Search for the cell housing the specified text and yield its [X, Y] center coordinate. 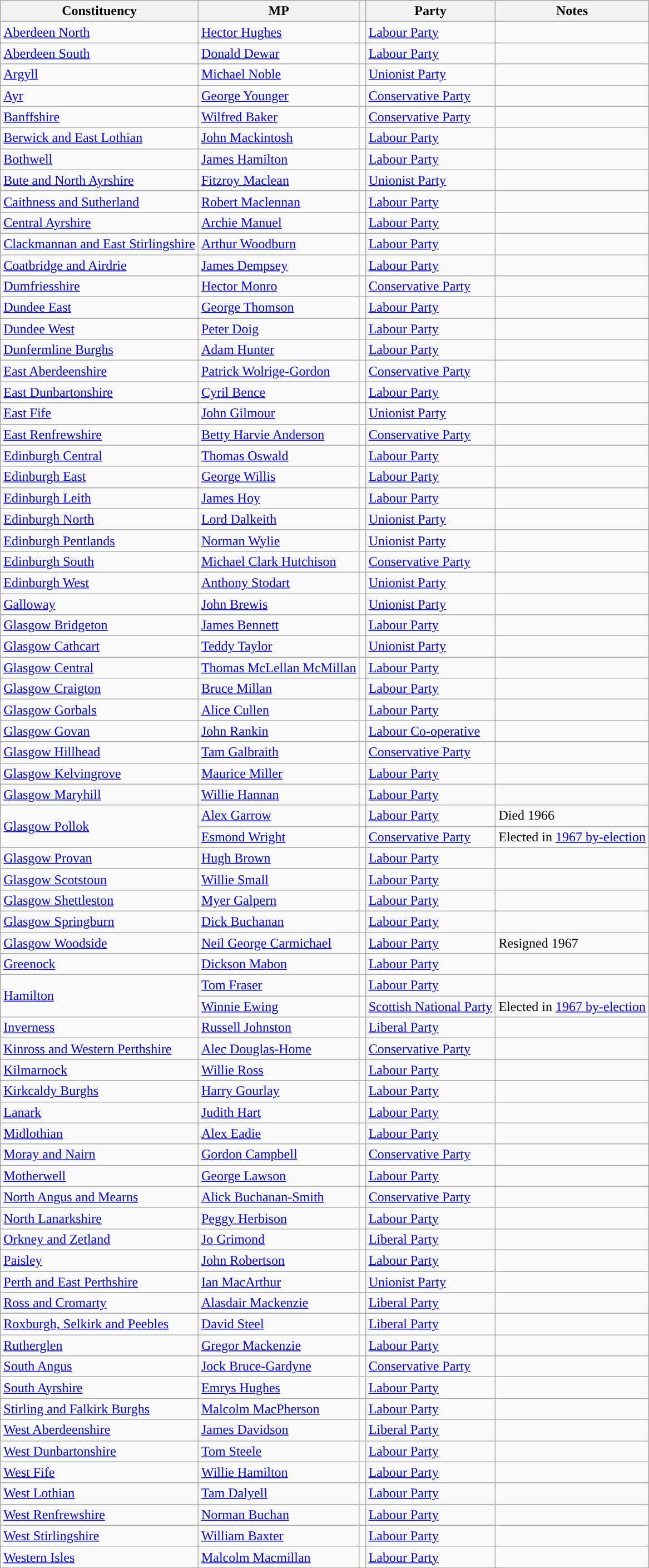
Galloway [100, 604]
East Renfrewshire [100, 435]
Willie Hamilton [279, 1472]
Gordon Campbell [279, 1155]
Greenock [100, 964]
Glasgow Pollok [100, 826]
West Fife [100, 1472]
Robert Maclennan [279, 201]
Willie Ross [279, 1070]
Dundee West [100, 329]
Hugh Brown [279, 858]
Dundee East [100, 308]
Argyll [100, 75]
William Baxter [279, 1536]
Patrick Wolrige-Gordon [279, 371]
Fitzroy Maclean [279, 180]
Peter Doig [279, 329]
Edinburgh North [100, 519]
Alasdair Mackenzie [279, 1303]
Glasgow Govan [100, 731]
Donald Dewar [279, 53]
Ross and Cromarty [100, 1303]
James Davidson [279, 1430]
Central Ayrshire [100, 223]
Constituency [100, 11]
George Willis [279, 477]
Hector Monro [279, 287]
Glasgow Gorbals [100, 710]
Anthony Stodart [279, 583]
Glasgow Springburn [100, 921]
Michael Clark Hutchison [279, 561]
Ian MacArthur [279, 1281]
Scottish National Party [430, 1007]
David Steel [279, 1324]
John Mackintosh [279, 138]
West Dunbartonshire [100, 1451]
Bruce Millan [279, 689]
Neil George Carmichael [279, 943]
Inverness [100, 1028]
Jock Bruce-Gardyne [279, 1367]
Labour Co-operative [430, 731]
Dumfriesshire [100, 287]
Lanark [100, 1112]
John Rankin [279, 731]
Maurice Miller [279, 773]
Kilmarnock [100, 1070]
James Hoy [279, 498]
Tam Galbraith [279, 752]
Clackmannan and East Stirlingshire [100, 244]
Esmond Wright [279, 837]
Alex Garrow [279, 816]
Dickson Mabon [279, 964]
Jo Grimond [279, 1239]
George Younger [279, 96]
Midlothian [100, 1133]
Thomas Oswald [279, 456]
Arthur Woodburn [279, 244]
West Aberdeenshire [100, 1430]
Dick Buchanan [279, 921]
Caithness and Sutherland [100, 201]
Bute and North Ayrshire [100, 180]
Edinburgh Pentlands [100, 540]
Glasgow Provan [100, 858]
Thomas McLellan McMillan [279, 668]
Resigned 1967 [572, 943]
Gregor Mackenzie [279, 1345]
East Fife [100, 413]
Myer Galpern [279, 900]
Banffshire [100, 117]
Glasgow Cathcart [100, 647]
Bothwell [100, 159]
Russell Johnston [279, 1028]
Stirling and Falkirk Burghs [100, 1409]
James Hamilton [279, 159]
Wilfred Baker [279, 117]
James Bennett [279, 625]
Western Isles [100, 1557]
Berwick and East Lothian [100, 138]
Moray and Nairn [100, 1155]
Died 1966 [572, 816]
Tam Dalyell [279, 1493]
Willie Small [279, 879]
Coatbridge and Airdrie [100, 265]
East Aberdeenshire [100, 371]
Motherwell [100, 1176]
Cyril Bence [279, 392]
Glasgow Craigton [100, 689]
Alex Eadie [279, 1133]
Adam Hunter [279, 350]
South Ayrshire [100, 1388]
Lord Dalkeith [279, 519]
Notes [572, 11]
Glasgow Kelvingrove [100, 773]
Michael Noble [279, 75]
Roxburgh, Selkirk and Peebles [100, 1324]
Alec Douglas-Home [279, 1049]
North Angus and Mearns [100, 1197]
East Dunbartonshire [100, 392]
Glasgow Maryhill [100, 795]
John Brewis [279, 604]
Glasgow Central [100, 668]
Edinburgh West [100, 583]
Malcolm MacPherson [279, 1409]
George Lawson [279, 1176]
Edinburgh Central [100, 456]
MP [279, 11]
Alick Buchanan-Smith [279, 1197]
West Renfrewshire [100, 1515]
Orkney and Zetland [100, 1239]
James Dempsey [279, 265]
Edinburgh South [100, 561]
Tom Steele [279, 1451]
Tom Fraser [279, 985]
West Lothian [100, 1493]
Glasgow Shettleston [100, 900]
Aberdeen North [100, 32]
Glasgow Scotstoun [100, 879]
John Gilmour [279, 413]
Edinburgh Leith [100, 498]
Teddy Taylor [279, 647]
Rutherglen [100, 1345]
Harry Gourlay [279, 1091]
Emrys Hughes [279, 1388]
Norman Buchan [279, 1515]
Party [430, 11]
Glasgow Bridgeton [100, 625]
Ayr [100, 96]
Kinross and Western Perthshire [100, 1049]
Betty Harvie Anderson [279, 435]
Peggy Herbison [279, 1218]
Willie Hannan [279, 795]
Archie Manuel [279, 223]
Edinburgh East [100, 477]
Paisley [100, 1260]
West Stirlingshire [100, 1536]
George Thomson [279, 308]
Hamilton [100, 996]
Kirkcaldy Burghs [100, 1091]
Glasgow Hillhead [100, 752]
Aberdeen South [100, 53]
Dunfermline Burghs [100, 350]
Winnie Ewing [279, 1007]
Glasgow Woodside [100, 943]
Hector Hughes [279, 32]
North Lanarkshire [100, 1218]
Perth and East Perthshire [100, 1281]
Alice Cullen [279, 710]
Judith Hart [279, 1112]
South Angus [100, 1367]
Norman Wylie [279, 540]
Malcolm Macmillan [279, 1557]
John Robertson [279, 1260]
